Pinpoint the cell where the given text exists, returning its (x, y) midpoint coordinate. 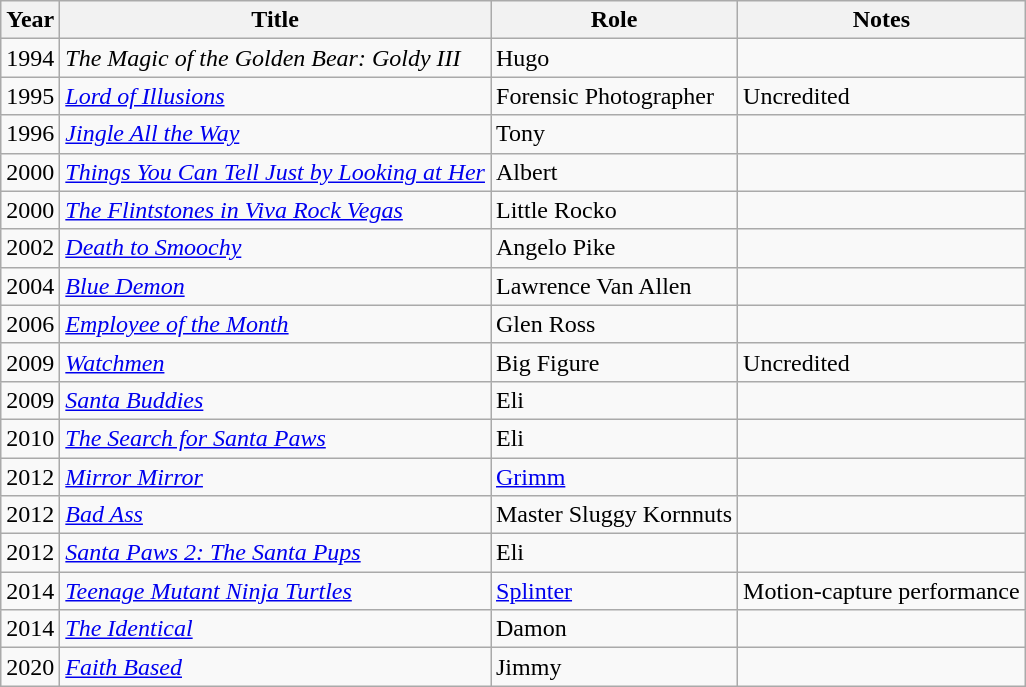
Things You Can Tell Just by Looking at Her (276, 172)
Teenage Mutant Ninja Turtles (276, 591)
Splinter (614, 591)
The Flintstones in Viva Rock Vegas (276, 210)
Lord of Illusions (276, 96)
Year (30, 20)
Death to Smoochy (276, 248)
The Search for Santa Paws (276, 438)
Hugo (614, 58)
The Magic of the Golden Bear: Goldy III (276, 58)
Faith Based (276, 667)
Santa Paws 2: The Santa Pups (276, 553)
Little Rocko (614, 210)
Lawrence Van Allen (614, 286)
Watchmen (276, 362)
Forensic Photographer (614, 96)
2006 (30, 324)
Bad Ass (276, 515)
Employee of the Month (276, 324)
Master Sluggy Kornnuts (614, 515)
Notes (882, 20)
Blue Demon (276, 286)
Motion-capture performance (882, 591)
Albert (614, 172)
Glen Ross (614, 324)
Jimmy (614, 667)
1996 (30, 134)
Jingle All the Way (276, 134)
Angelo Pike (614, 248)
Damon (614, 629)
2020 (30, 667)
Mirror Mirror (276, 477)
Title (276, 20)
The Identical (276, 629)
2004 (30, 286)
1995 (30, 96)
1994 (30, 58)
Santa Buddies (276, 400)
Grimm (614, 477)
2010 (30, 438)
2002 (30, 248)
Tony (614, 134)
Role (614, 20)
Big Figure (614, 362)
